Identify which cell holds the provided text, then report its (X, Y) central coordinate. 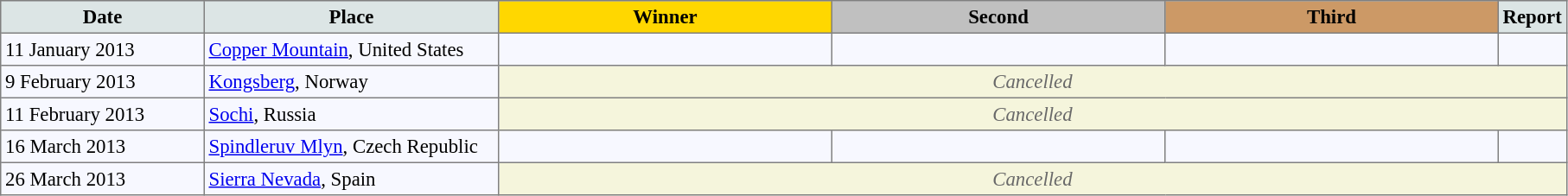
9 February 2013 (103, 82)
Third (1332, 17)
16 March 2013 (103, 147)
Second (998, 17)
Date (103, 17)
Winner (666, 17)
11 January 2013 (103, 49)
11 February 2013 (103, 114)
Spindleruv Mlyn, Czech Republic (351, 147)
Copper Mountain, United States (351, 49)
Place (351, 17)
26 March 2013 (103, 179)
Report (1532, 17)
Sierra Nevada, Spain (351, 179)
Kongsberg, Norway (351, 82)
Sochi, Russia (351, 114)
